Find where the given text appears and provide that cell's center as [x, y] coordinate. 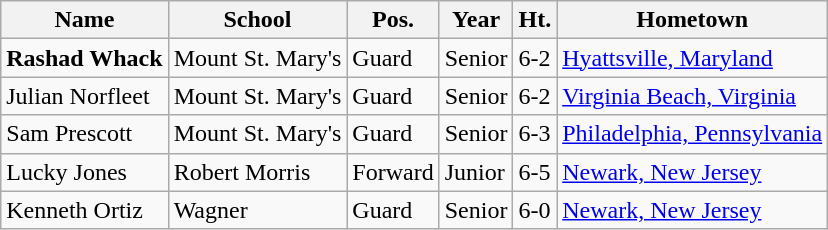
School [258, 20]
Forward [393, 172]
Year [476, 20]
Philadelphia, Pennsylvania [692, 134]
Hyattsville, Maryland [692, 58]
6-0 [535, 210]
Kenneth Ortiz [84, 210]
Rashad Whack [84, 58]
Pos. [393, 20]
Wagner [258, 210]
Ht. [535, 20]
6-5 [535, 172]
6-3 [535, 134]
Junior [476, 172]
Julian Norfleet [84, 96]
Virginia Beach, Virginia [692, 96]
Sam Prescott [84, 134]
Lucky Jones [84, 172]
Name [84, 20]
Hometown [692, 20]
Robert Morris [258, 172]
